Return (X, Y) of the center of cell containing provided text 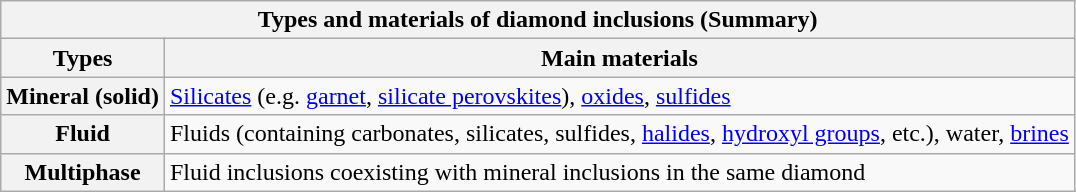
Fluid (83, 134)
Types (83, 58)
Silicates (e.g. garnet, silicate perovskites), oxides, sulfides (619, 96)
Multiphase (83, 172)
Main materials (619, 58)
Types and materials of diamond inclusions (Summary) (538, 20)
Fluid inclusions coexisting with mineral inclusions in the same diamond (619, 172)
Fluids (containing carbonates, silicates, sulfides, halides, hydroxyl groups, etc.), water, brines (619, 134)
Mineral (solid) (83, 96)
